Capture the cell that displays the provided text and extract its (x, y) central coordinate. 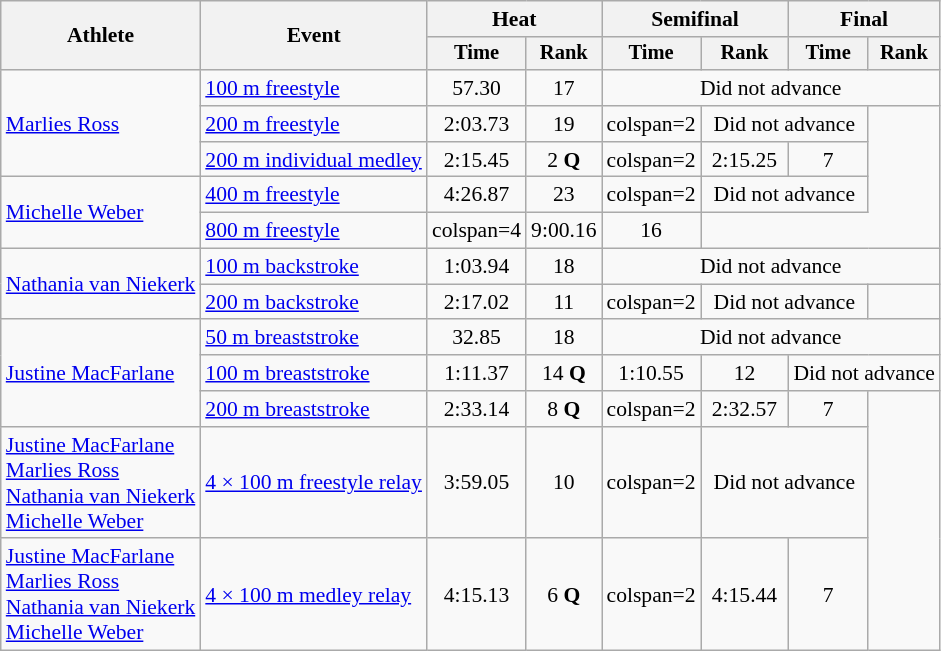
1:11.37 (476, 373)
Semifinal (696, 19)
100 m breaststroke (314, 373)
Justine MacFarlane (101, 374)
3:59.05 (476, 483)
14 Q (564, 373)
Heat (514, 19)
4 × 100 m medley relay (314, 595)
6 Q (564, 595)
1:10.55 (652, 373)
11 (564, 302)
16 (652, 231)
400 m freestyle (314, 195)
19 (564, 124)
32.85 (476, 338)
Marlies Ross (101, 124)
200 m freestyle (314, 124)
9:00.16 (564, 231)
200 m breaststroke (314, 409)
800 m freestyle (314, 231)
Athlete (101, 36)
10 (564, 483)
2 Q (564, 160)
2:32.57 (745, 409)
2:15.25 (745, 160)
57.30 (476, 88)
4:15.13 (476, 595)
Final (864, 19)
100 m backstroke (314, 267)
Event (314, 36)
4:26.87 (476, 195)
4 × 100 m freestyle relay (314, 483)
2:03.73 (476, 124)
200 m individual medley (314, 160)
50 m breaststroke (314, 338)
2:33.14 (476, 409)
4:15.44 (745, 595)
1:03.94 (476, 267)
23 (564, 195)
2:15.45 (476, 160)
2:17.02 (476, 302)
200 m backstroke (314, 302)
12 (745, 373)
100 m freestyle (314, 88)
8 Q (564, 409)
colspan=4 (476, 231)
17 (564, 88)
Nathania van Niekerk (101, 284)
Michelle Weber (101, 212)
